Search for the cell housing the specified text and yield its [x, y] center coordinate. 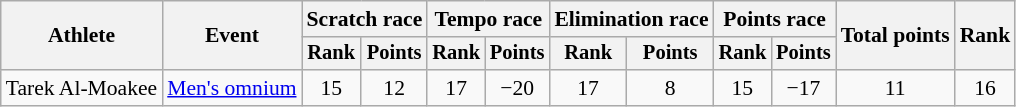
Men's omnium [232, 88]
Event [232, 36]
Elimination race [631, 19]
Tarek Al-Moakee [82, 88]
−17 [803, 88]
8 [670, 88]
−20 [517, 88]
12 [394, 88]
Total points [896, 36]
Tempo race [488, 19]
11 [896, 88]
Points race [775, 19]
16 [986, 88]
Scratch race [365, 19]
Athlete [82, 36]
